Provide the [x, y] coordinate of the cell's center where the given text is located.  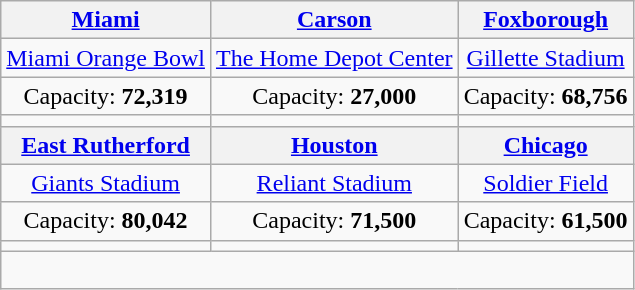
Capacity: 61,500 [546, 221]
East Rutherford [106, 145]
Giants Stadium [106, 183]
Reliant Stadium [334, 183]
Soldier Field [546, 183]
Capacity: 71,500 [334, 221]
Carson [334, 20]
Capacity: 27,000 [334, 96]
Gillette Stadium [546, 58]
Houston [334, 145]
The Home Depot Center [334, 58]
Foxborough [546, 20]
Miami Orange Bowl [106, 58]
Capacity: 68,756 [546, 96]
Capacity: 80,042 [106, 221]
Chicago [546, 145]
Capacity: 72,319 [106, 96]
Miami [106, 20]
